Provide the [X, Y] coordinate of the cell's center where the given text is located.  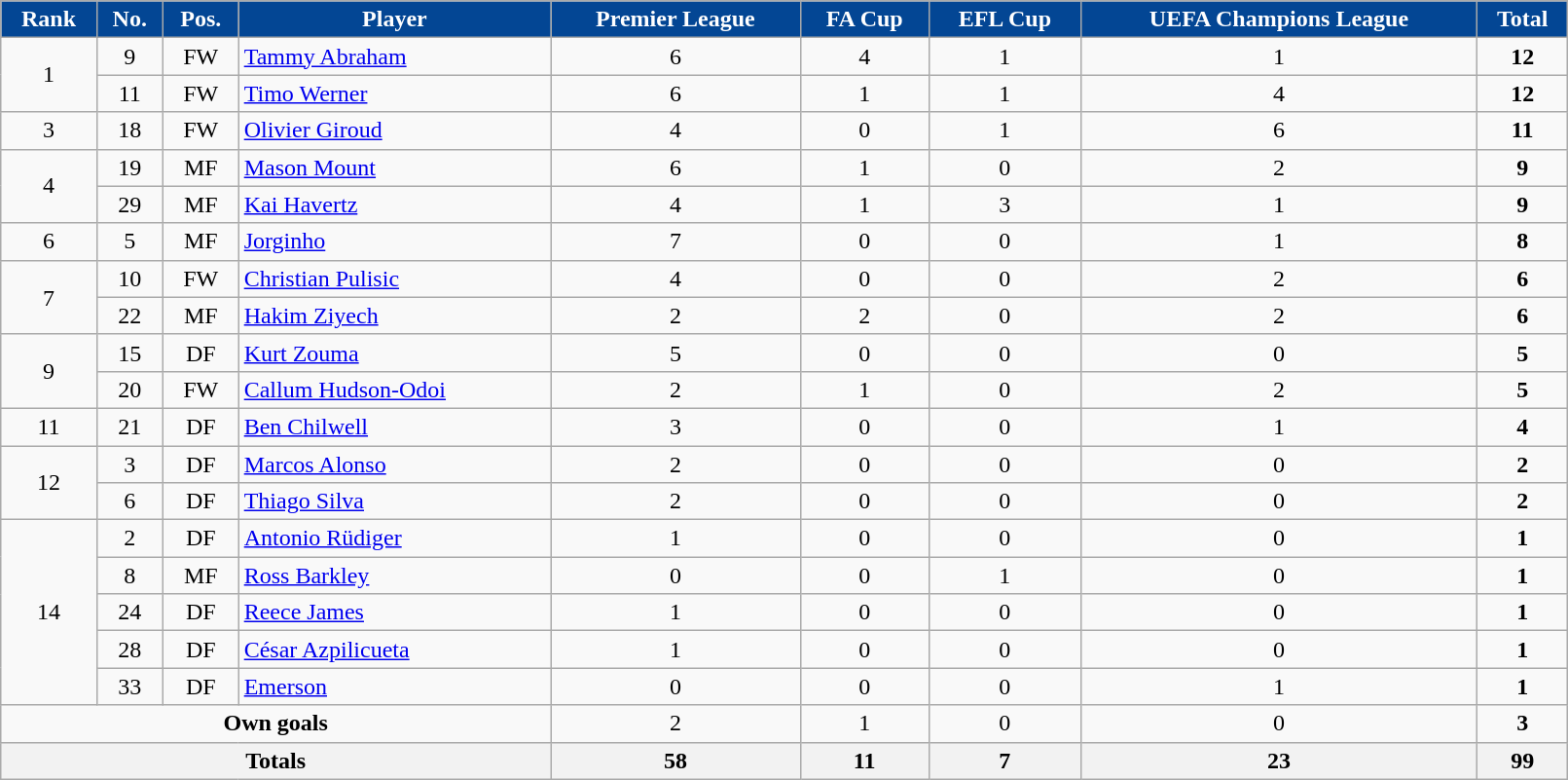
Premier League [675, 19]
Tammy Abraham [395, 56]
Marcos Alonso [395, 464]
28 [129, 650]
58 [675, 761]
Pos. [201, 19]
18 [129, 130]
14 [49, 613]
29 [129, 204]
21 [129, 427]
Player [395, 19]
Hakim Ziyech [395, 316]
Antonio Rüdiger [395, 539]
10 [129, 279]
No. [129, 19]
19 [129, 167]
Kai Havertz [395, 204]
Olivier Giroud [395, 130]
24 [129, 613]
Ben Chilwell [395, 427]
20 [129, 390]
César Azpilicueta [395, 650]
99 [1522, 761]
Total [1522, 19]
FA Cup [864, 19]
Callum Hudson-Odoi [395, 390]
Totals [276, 761]
Jorginho [395, 241]
15 [129, 353]
Ross Barkley [395, 576]
UEFA Champions League [1279, 19]
Own goals [276, 724]
22 [129, 316]
Thiago Silva [395, 501]
Christian Pulisic [395, 279]
EFL Cup [1004, 19]
Timo Werner [395, 93]
Reece James [395, 613]
23 [1279, 761]
Emerson [395, 687]
Mason Mount [395, 167]
33 [129, 687]
Kurt Zouma [395, 353]
Rank [49, 19]
